Search for the cell housing the specified text and yield its (X, Y) center coordinate. 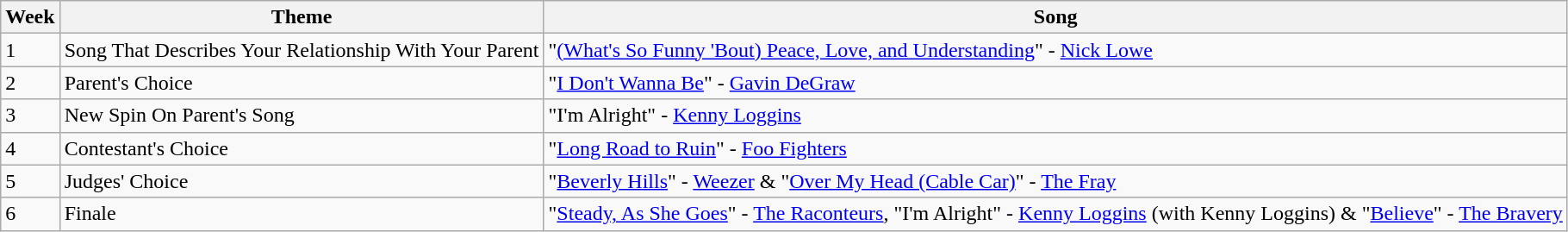
Parent's Choice (302, 83)
Finale (302, 214)
Song That Describes Your Relationship With Your Parent (302, 50)
Theme (302, 17)
"(What's So Funny 'Bout) Peace, Love, and Understanding" - Nick Lowe (1055, 50)
Song (1055, 17)
1 (30, 50)
4 (30, 148)
Judges' Choice (302, 181)
5 (30, 181)
New Spin On Parent's Song (302, 116)
6 (30, 214)
3 (30, 116)
"I Don't Wanna Be" - Gavin DeGraw (1055, 83)
Week (30, 17)
"Steady, As She Goes" - The Raconteurs, "I'm Alright" - Kenny Loggins (with Kenny Loggins) & "Believe" - The Bravery (1055, 214)
2 (30, 83)
"Beverly Hills" - Weezer & "Over My Head (Cable Car)" - The Fray (1055, 181)
"I'm Alright" - Kenny Loggins (1055, 116)
"Long Road to Ruin" - Foo Fighters (1055, 148)
Contestant's Choice (302, 148)
